For the text-containing cell, return its midpoint in [X, Y] coordinate format. 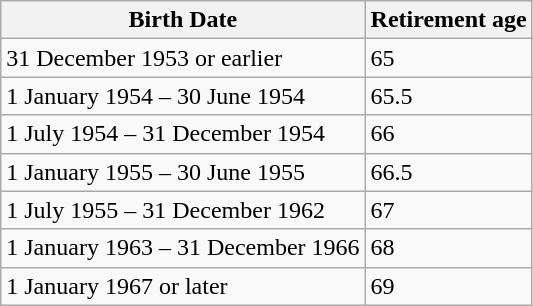
67 [448, 210]
Retirement age [448, 20]
66 [448, 134]
Birth Date [183, 20]
31 December 1953 or earlier [183, 58]
1 January 1955 – 30 June 1955 [183, 172]
65.5 [448, 96]
1 January 1963 – 31 December 1966 [183, 248]
1 January 1967 or later [183, 286]
1 January 1954 – 30 June 1954 [183, 96]
1 July 1954 – 31 December 1954 [183, 134]
69 [448, 286]
1 July 1955 – 31 December 1962 [183, 210]
68 [448, 248]
65 [448, 58]
66.5 [448, 172]
